Scan for the cell matching the given text and deliver its (x, y) coordinate at center. 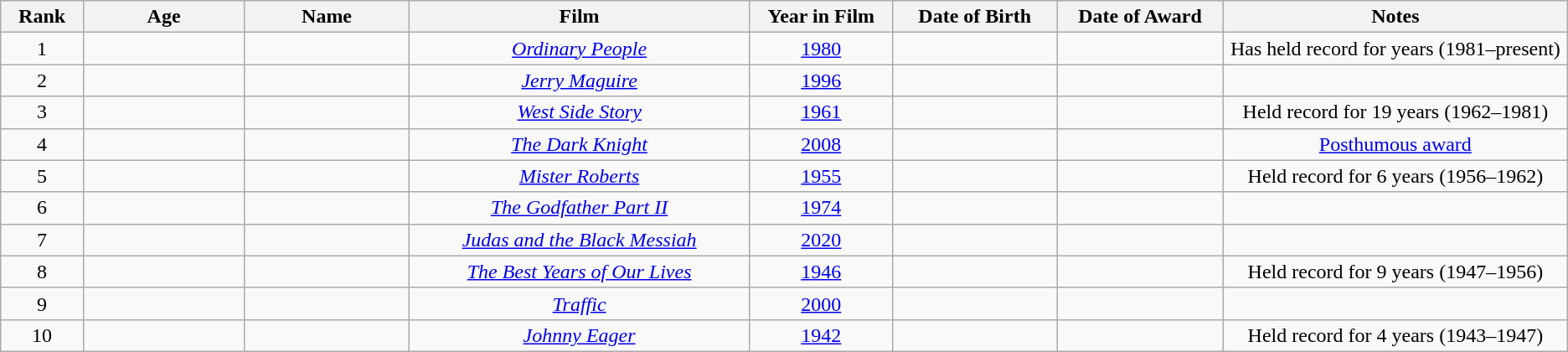
2020 (821, 240)
1996 (821, 80)
6 (42, 208)
5 (42, 176)
1 (42, 49)
Jerry Maguire (579, 80)
Rank (42, 17)
Age (163, 17)
Held record for 9 years (1947–1956) (1395, 272)
Held record for 6 years (1956–1962) (1395, 176)
Held record for 19 years (1962–1981) (1395, 112)
Notes (1395, 17)
West Side Story (579, 112)
The Dark Knight (579, 144)
2008 (821, 144)
Mister Roberts (579, 176)
2000 (821, 303)
Traffic (579, 303)
1942 (821, 335)
Date of Birth (975, 17)
Has held record for years (1981–present) (1395, 49)
The Best Years of Our Lives (579, 272)
1980 (821, 49)
7 (42, 240)
9 (42, 303)
1946 (821, 272)
8 (42, 272)
The Godfather Part II (579, 208)
Film (579, 17)
Posthumous award (1395, 144)
Ordinary People (579, 49)
Name (327, 17)
Date of Award (1141, 17)
Held record for 4 years (1943–1947) (1395, 335)
1961 (821, 112)
1974 (821, 208)
4 (42, 144)
Year in Film (821, 17)
1955 (821, 176)
10 (42, 335)
Johnny Eager (579, 335)
3 (42, 112)
2 (42, 80)
Judas and the Black Messiah (579, 240)
